Capture the cell that displays the provided text and extract its [x, y] central coordinate. 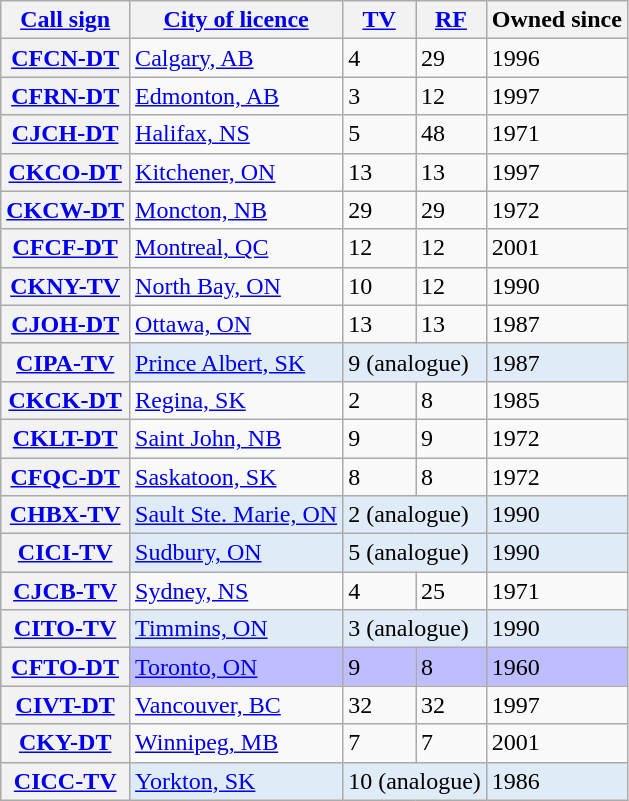
Sudbury, ON [236, 553]
North Bay, ON [236, 286]
3 (analogue) [415, 629]
CKCW-DT [66, 210]
Edmonton, AB [236, 96]
Moncton, NB [236, 210]
CKNY-TV [66, 286]
City of licence [236, 20]
Saskatoon, SK [236, 477]
Saint John, NB [236, 438]
CICI-TV [66, 553]
CHBX-TV [66, 515]
Montreal, QC [236, 248]
CKY-DT [66, 743]
Toronto, ON [236, 667]
5 (analogue) [415, 553]
CIVT-DT [66, 705]
Ottawa, ON [236, 324]
CITO-TV [66, 629]
Halifax, NS [236, 134]
10 [380, 286]
TV [380, 20]
CFCF-DT [66, 248]
2 [380, 400]
CICC-TV [66, 781]
1960 [556, 667]
25 [452, 591]
1985 [556, 400]
10 (analogue) [415, 781]
CFQC-DT [66, 477]
CFRN-DT [66, 96]
CKCK-DT [66, 400]
CKCO-DT [66, 172]
1996 [556, 58]
Vancouver, BC [236, 705]
Kitchener, ON [236, 172]
Timmins, ON [236, 629]
Regina, SK [236, 400]
CFTO-DT [66, 667]
Calgary, AB [236, 58]
CJCB-TV [66, 591]
CFCN-DT [66, 58]
Sault Ste. Marie, ON [236, 515]
Prince Albert, SK [236, 362]
Sydney, NS [236, 591]
9 (analogue) [415, 362]
3 [380, 96]
1986 [556, 781]
Yorkton, SK [236, 781]
CJOH-DT [66, 324]
CIPA-TV [66, 362]
CJCH-DT [66, 134]
5 [380, 134]
Call sign [66, 20]
Owned since [556, 20]
48 [452, 134]
CKLT-DT [66, 438]
RF [452, 20]
2 (analogue) [415, 515]
Winnipeg, MB [236, 743]
